Determine the [X, Y] coordinate at the center of the cell enclosing the given text.  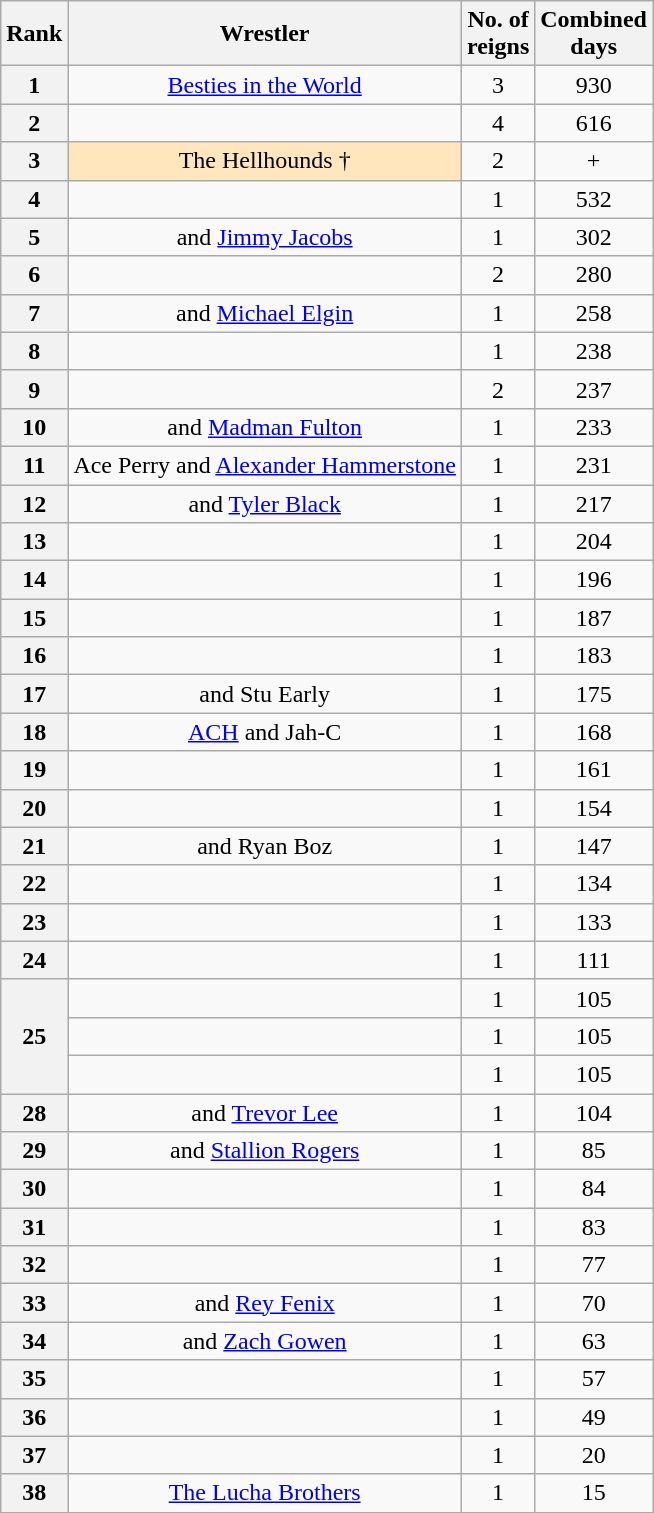
ACH and Jah-C [265, 732]
8 [34, 351]
302 [594, 237]
The Lucha Brothers [265, 1493]
85 [594, 1151]
The Hellhounds † [265, 161]
37 [34, 1455]
175 [594, 694]
and Stallion Rogers [265, 1151]
Wrestler [265, 34]
280 [594, 275]
Besties in the World [265, 85]
36 [34, 1417]
33 [34, 1303]
and Madman Fulton [265, 427]
9 [34, 389]
238 [594, 351]
17 [34, 694]
and Stu Early [265, 694]
532 [594, 199]
24 [34, 960]
and Michael Elgin [265, 313]
22 [34, 884]
147 [594, 846]
84 [594, 1189]
and Tyler Black [265, 503]
233 [594, 427]
34 [34, 1341]
217 [594, 503]
38 [34, 1493]
111 [594, 960]
187 [594, 618]
18 [34, 732]
104 [594, 1113]
258 [594, 313]
14 [34, 580]
10 [34, 427]
77 [594, 1265]
and Jimmy Jacobs [265, 237]
134 [594, 884]
930 [594, 85]
and Ryan Boz [265, 846]
5 [34, 237]
83 [594, 1227]
237 [594, 389]
616 [594, 123]
204 [594, 542]
196 [594, 580]
6 [34, 275]
57 [594, 1379]
12 [34, 503]
168 [594, 732]
and Zach Gowen [265, 1341]
30 [34, 1189]
Rank [34, 34]
25 [34, 1036]
23 [34, 922]
49 [594, 1417]
Ace Perry and Alexander Hammerstone [265, 465]
31 [34, 1227]
231 [594, 465]
7 [34, 313]
161 [594, 770]
154 [594, 808]
11 [34, 465]
32 [34, 1265]
70 [594, 1303]
35 [34, 1379]
183 [594, 656]
and Trevor Lee [265, 1113]
28 [34, 1113]
13 [34, 542]
29 [34, 1151]
63 [594, 1341]
and Rey Fenix [265, 1303]
No. ofreigns [498, 34]
+ [594, 161]
Combineddays [594, 34]
21 [34, 846]
16 [34, 656]
19 [34, 770]
133 [594, 922]
